Extract the [x, y] coordinate from the center of the cell holding the provided text.  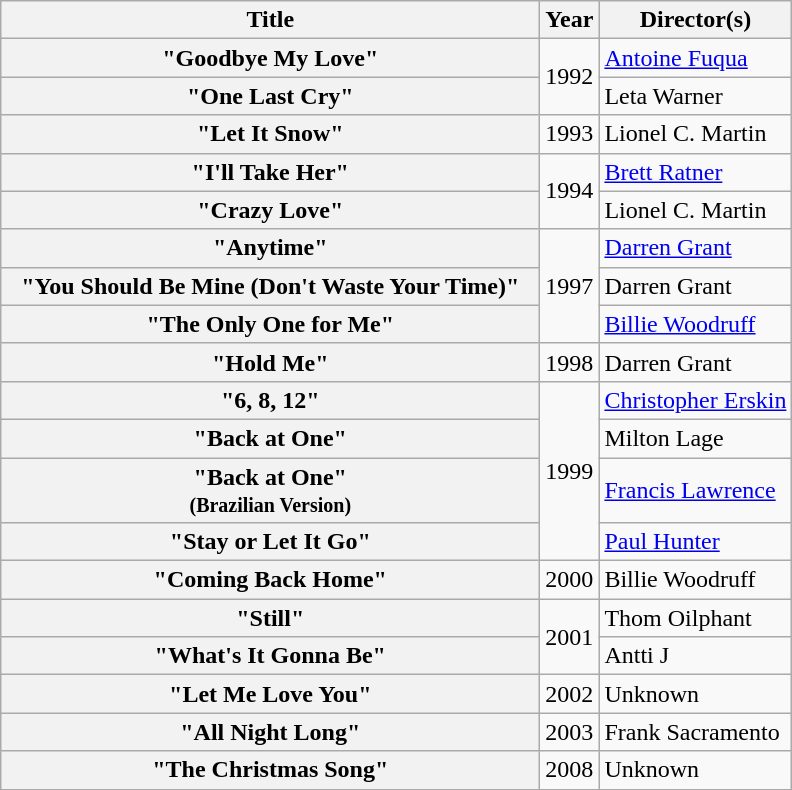
"Let Me Love You" [270, 694]
"6, 8, 12" [270, 400]
"Still" [270, 618]
2002 [570, 694]
"The Christmas Song" [270, 770]
"One Last Cry" [270, 96]
Antti J [696, 656]
1993 [570, 134]
2000 [570, 580]
Leta Warner [696, 96]
"Let It Snow" [270, 134]
Frank Sacramento [696, 732]
1999 [570, 470]
"Coming Back Home" [270, 580]
"Anytime" [270, 248]
Brett Ratner [696, 172]
Antoine Fuqua [696, 58]
Thom Oilphant [696, 618]
"The Only One for Me" [270, 324]
"Back at One"(Brazilian Version) [270, 490]
"I'll Take Her" [270, 172]
"What's It Gonna Be" [270, 656]
"Hold Me" [270, 362]
"Goodbye My Love" [270, 58]
"Crazy Love" [270, 210]
"You Should Be Mine (Don't Waste Your Time)" [270, 286]
2001 [570, 637]
Year [570, 20]
Director(s) [696, 20]
Milton Lage [696, 438]
2008 [570, 770]
1994 [570, 191]
Paul Hunter [696, 542]
1998 [570, 362]
Francis Lawrence [696, 490]
"All Night Long" [270, 732]
1997 [570, 286]
Title [270, 20]
2003 [570, 732]
"Stay or Let It Go" [270, 542]
"Back at One" [270, 438]
1992 [570, 77]
Christopher Erskin [696, 400]
